Search for the cell housing the specified text and yield its [X, Y] center coordinate. 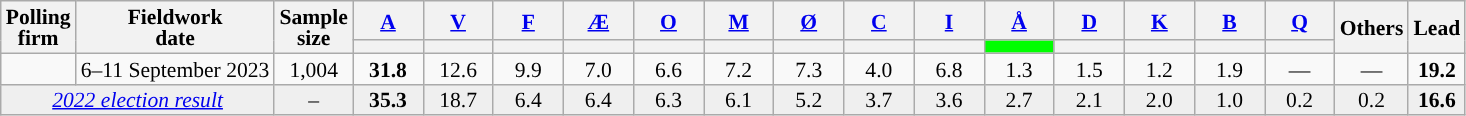
F [528, 20]
19.2 [1436, 68]
6.6 [668, 68]
Q [1300, 20]
V [458, 20]
18.7 [458, 100]
4.0 [879, 68]
Å [1019, 20]
2022 election result [138, 100]
Ø [809, 20]
7.3 [809, 68]
1.2 [1159, 68]
1.5 [1089, 68]
A [388, 20]
12.6 [458, 68]
6.1 [739, 100]
1.3 [1019, 68]
Æ [598, 20]
K [1159, 20]
Samplesize [313, 27]
7.2 [739, 68]
Lead [1436, 27]
2.1 [1089, 100]
Others [1372, 27]
7.0 [598, 68]
3.7 [879, 100]
B [1229, 20]
– [313, 100]
I [949, 20]
M [739, 20]
35.3 [388, 100]
1.9 [1229, 68]
Pollingfirm [38, 27]
31.8 [388, 68]
3.6 [949, 100]
D [1089, 20]
2.7 [1019, 100]
9.9 [528, 68]
Fieldworkdate [176, 27]
6–11 September 2023 [176, 68]
16.6 [1436, 100]
1.0 [1229, 100]
5.2 [809, 100]
6.3 [668, 100]
O [668, 20]
C [879, 20]
2.0 [1159, 100]
1,004 [313, 68]
6.8 [949, 68]
